Identify which cell holds the provided text, then report its (x, y) central coordinate. 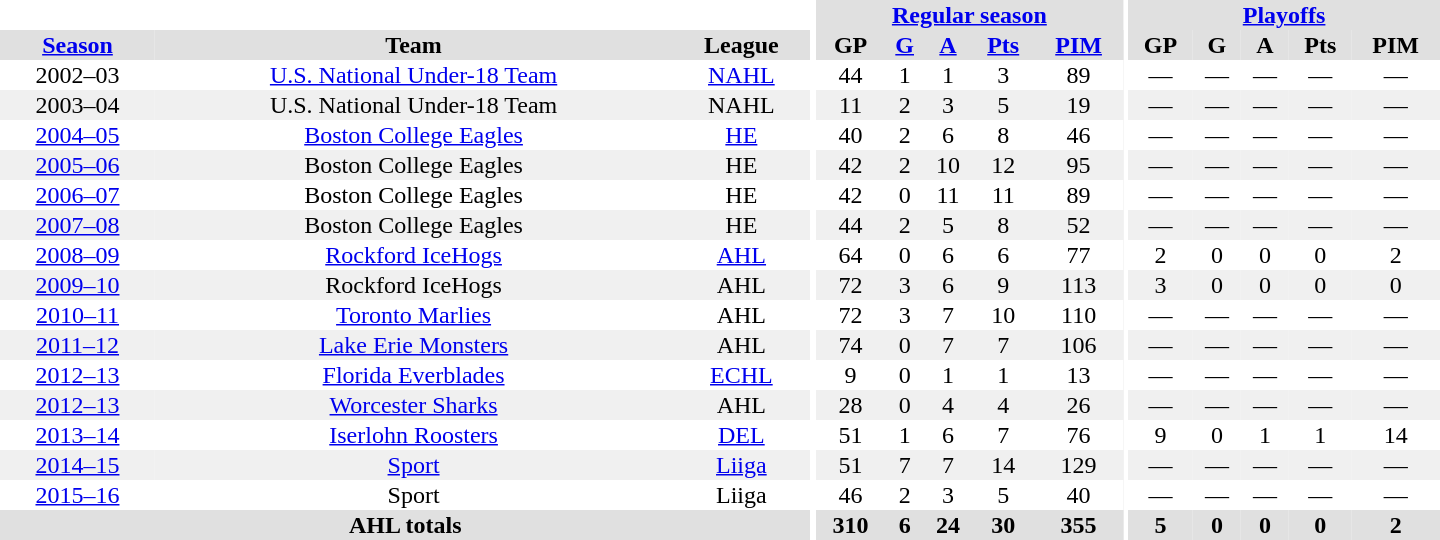
2004–05 (78, 135)
Lake Erie Monsters (414, 345)
2003–04 (78, 105)
26 (1078, 405)
DEL (741, 435)
110 (1078, 315)
2006–07 (78, 195)
Playoffs (1284, 15)
2015–16 (78, 495)
74 (850, 345)
113 (1078, 285)
League (741, 45)
77 (1078, 255)
12 (1003, 165)
95 (1078, 165)
2008–09 (78, 255)
13 (1078, 375)
2005–06 (78, 165)
64 (850, 255)
28 (850, 405)
52 (1078, 225)
19 (1078, 105)
2002–03 (78, 75)
Toronto Marlies (414, 315)
76 (1078, 435)
2013–14 (78, 435)
30 (1003, 525)
2014–15 (78, 465)
310 (850, 525)
2011–12 (78, 345)
Iserlohn Roosters (414, 435)
Season (78, 45)
AHL totals (406, 525)
ECHL (741, 375)
Worcester Sharks (414, 405)
355 (1078, 525)
Regular season (970, 15)
24 (948, 525)
106 (1078, 345)
Florida Everblades (414, 375)
2009–10 (78, 285)
Team (414, 45)
2010–11 (78, 315)
2007–08 (78, 225)
129 (1078, 465)
